Extract the [X, Y] coordinate from the center of the cell holding the provided text.  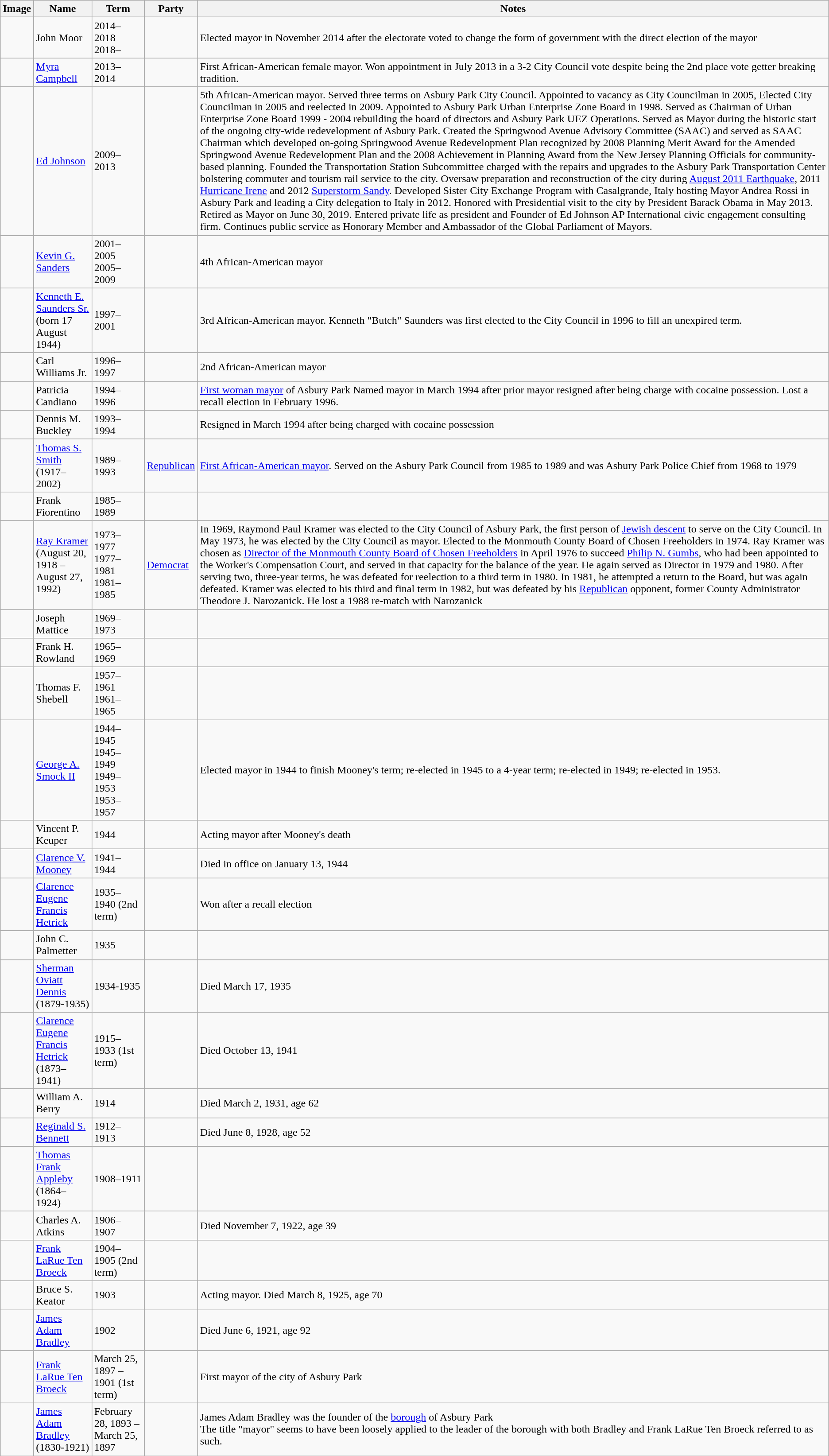
1935 [118, 945]
James Adam Bradley [63, 1330]
Thomas S. Smith(1917–2002) [63, 465]
Acting mayor after Mooney's death [513, 835]
2nd African-American mayor [513, 367]
Died in office on January 13, 1944 [513, 864]
Reginald S. Bennett [63, 1132]
Dennis M. Buckley [63, 424]
Name [63, 9]
John Moor [63, 38]
Notes [513, 9]
Image [17, 9]
Joseph Mattice [63, 624]
Party [171, 9]
Republican [171, 465]
1912–1913 [118, 1132]
2009–2013 [118, 161]
Died June 8, 1928, age 52 [513, 1132]
George A. Smock II [63, 770]
1973–1977 1977–1981 1981–1985 [118, 565]
First mayor of the city of Asbury Park [513, 1377]
2001–2005 2005–2009 [118, 261]
2013–2014 [118, 73]
Clarence Eugene Francis Hetrick (1873–1941) [63, 1051]
Ray Kramer(August 20, 1918 – August 27, 1992) [63, 565]
Died March 2, 1931, age 62 [513, 1103]
March 25, 1897 – 1901 (1st term) [118, 1377]
Patricia Candiano [63, 396]
1935–1940 (2nd term) [118, 905]
Died June 6, 1921, age 92 [513, 1330]
Died October 13, 1941 [513, 1051]
1914 [118, 1103]
Thomas F. Shebell [63, 694]
Democrat [171, 565]
1944–1945 1945–1949 1949–1953 1953–1957 [118, 770]
Charles A. Atkins [63, 1225]
Myra Campbell [63, 73]
3rd African-American mayor. Kenneth "Butch" Saunders was first elected to the City Council in 1996 to fill an unexpired term. [513, 320]
1989–1993 [118, 465]
1915–1933 (1st term) [118, 1051]
1965–1969 [118, 653]
Elected mayor in 1944 to finish Mooney's term; re-elected in 1945 to a 4-year term; re-elected in 1949; re-elected in 1953. [513, 770]
Sherman Oviatt Dennis (1879-1935) [63, 986]
Thomas Frank Appleby(1864–1924) [63, 1179]
Kenneth E. Saunders Sr.(born 17 August 1944) [63, 320]
February 28, 1893 – March 25, 1897 [118, 1430]
1903 [118, 1295]
Acting mayor. Died March 8, 1925, age 70 [513, 1295]
William A. Berry [63, 1103]
Resigned in March 1994 after being charged with cocaine possession [513, 424]
Clarence V. Mooney [63, 864]
1904–1905 (2nd term) [118, 1260]
1993–1994 [118, 424]
Bruce S. Keator [63, 1295]
1906–1907 [118, 1225]
1944 [118, 835]
4th African-American mayor [513, 261]
Won after a recall election [513, 905]
Ed Johnson [63, 161]
1908–1911 [118, 1179]
1969–1973 [118, 624]
Elected mayor in November 2014 after the electorate voted to change the form of government with the direct election of the mayor [513, 38]
Term [118, 9]
Died November 7, 1922, age 39 [513, 1225]
Clarence Eugene Francis Hetrick [63, 905]
1941–1944 [118, 864]
Died March 17, 1935 [513, 986]
1985–1989 [118, 506]
James Adam Bradley(1830-1921) [63, 1430]
Vincent P. Keuper [63, 835]
1957–1961 1961–1965 [118, 694]
Carl Williams Jr. [63, 367]
2014–2018 2018– [118, 38]
1934-1935 [118, 986]
1902 [118, 1330]
Frank H. Rowland [63, 653]
1997–2001 [118, 320]
Kevin G. Sanders [63, 261]
John C. Palmetter [63, 945]
First African-American mayor. Served on the Asbury Park Council from 1985 to 1989 and was Asbury Park Police Chief from 1968 to 1979 [513, 465]
Frank Fiorentino [63, 506]
1996–1997 [118, 367]
1994–1996 [118, 396]
